Capture the cell that displays the provided text and extract its (x, y) central coordinate. 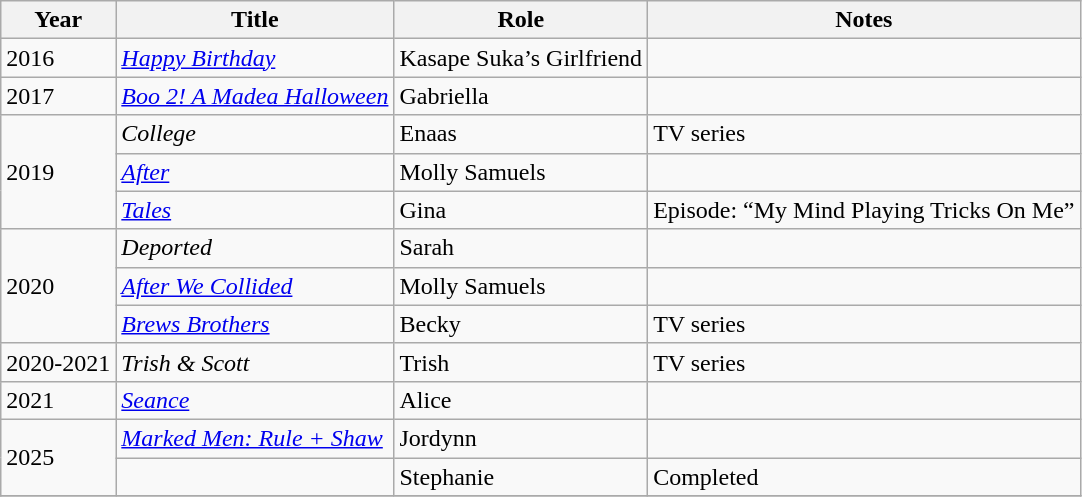
After We Collided (255, 286)
Enaas (521, 134)
Completed (864, 477)
Role (521, 20)
2016 (58, 58)
Alice (521, 400)
Gabriella (521, 96)
Episode: “My Mind Playing Tricks On Me” (864, 210)
2017 (58, 96)
2021 (58, 400)
2025 (58, 457)
Boo 2! A Madea Halloween (255, 96)
Happy Birthday (255, 58)
Trish & Scott (255, 362)
Marked Men: Rule + Shaw (255, 438)
Trish (521, 362)
College (255, 134)
After (255, 172)
Tales (255, 210)
Kasape Suka’s Girlfriend (521, 58)
Year (58, 20)
2020-2021 (58, 362)
2019 (58, 172)
Sarah (521, 248)
Title (255, 20)
Brews Brothers (255, 324)
2020 (58, 286)
Notes (864, 20)
Becky (521, 324)
Stephanie (521, 477)
Gina (521, 210)
Seance (255, 400)
Deported (255, 248)
Jordynn (521, 438)
